Identify which cell holds the provided text, then report its (X, Y) central coordinate. 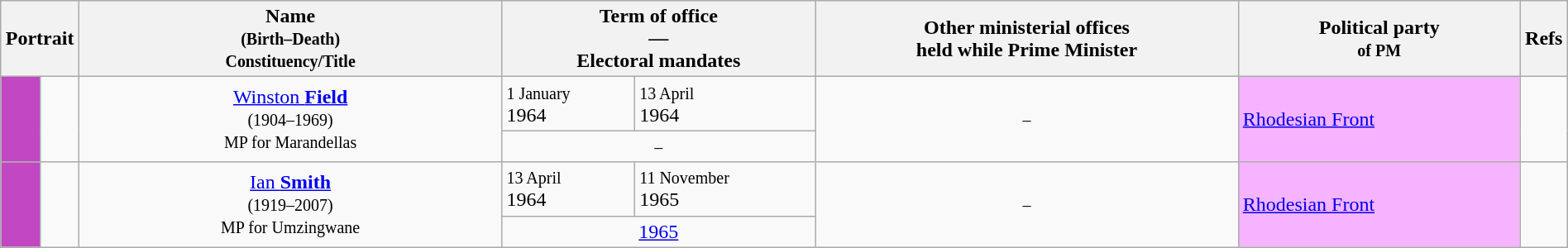
11 November1965 (725, 188)
Political partyof PM (1379, 39)
Ian Smith(1919–2007)MP for Umzingwane (290, 205)
Term of office—Electoral mandates (658, 39)
1 January1964 (569, 104)
Winston Field(1904–1969)MP for Marandellas (290, 119)
Name(Birth–Death)Constituency/Title (290, 39)
1965 (658, 231)
Portrait (40, 39)
Other ministerial officesheld while Prime Minister (1027, 39)
Refs (1543, 39)
